Return the [x, y] coordinate for the center point of the cell that contains the specified text.  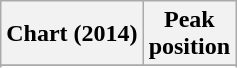
Chart (2014) [72, 34]
Peakposition [189, 34]
